Scan for the cell matching the given text and deliver its (X, Y) coordinate at center. 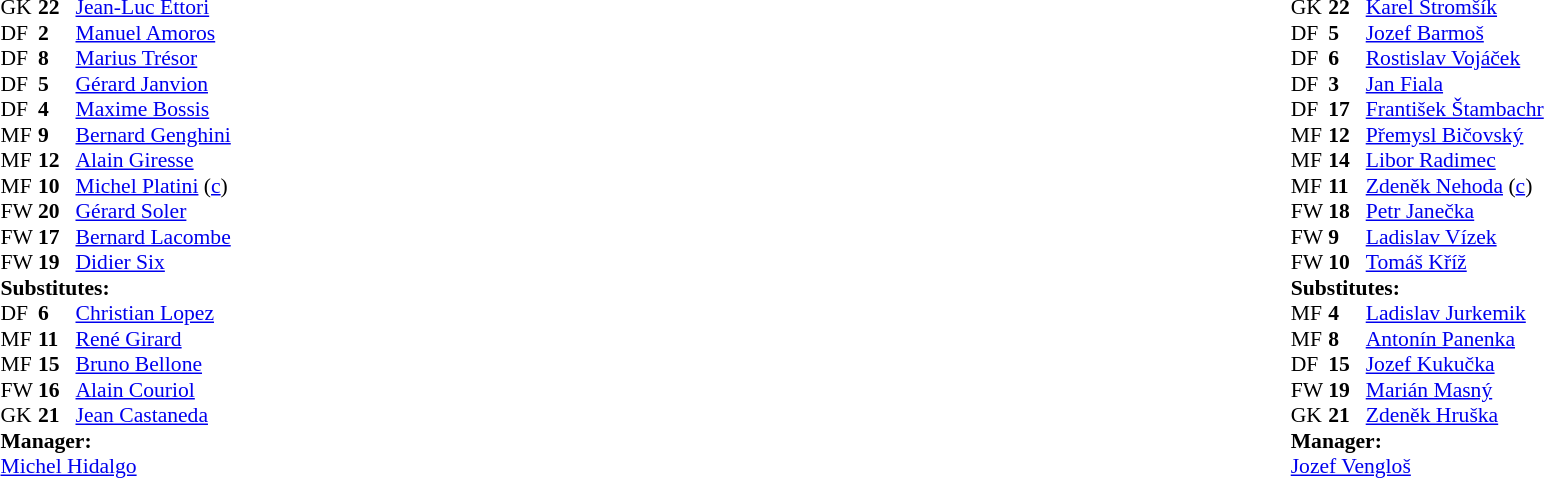
Bruno Bellone (154, 365)
Zdeněk Hruška (1455, 415)
3 (1347, 84)
Marián Masný (1455, 390)
Didier Six (154, 263)
18 (1347, 211)
Ladislav Vízek (1455, 237)
Christian Lopez (154, 313)
Libor Radimec (1455, 161)
Jozef Kukučka (1455, 365)
Michel Platini (c) (154, 186)
Jozef Barmoš (1455, 33)
Bernard Genghini (154, 135)
Manuel Amoros (154, 33)
Jan Fiala (1455, 84)
František Štambachr (1455, 109)
Ladislav Jurkemik (1455, 313)
Bernard Lacombe (154, 237)
Alain Couriol (154, 390)
Zdeněk Nehoda (c) (1455, 186)
16 (57, 390)
Marius Trésor (154, 59)
2 (57, 33)
René Girard (154, 339)
Jean Castaneda (154, 415)
Antonín Panenka (1455, 339)
Alain Giresse (154, 161)
Gérard Soler (154, 211)
Tomáš Kříž (1455, 263)
20 (57, 211)
14 (1347, 161)
Maxime Bossis (154, 109)
Rostislav Vojáček (1455, 59)
Gérard Janvion (154, 84)
Petr Janečka (1455, 211)
Přemysl Bičovský (1455, 135)
